Find where the given text appears and provide that cell's center as [X, Y] coordinate. 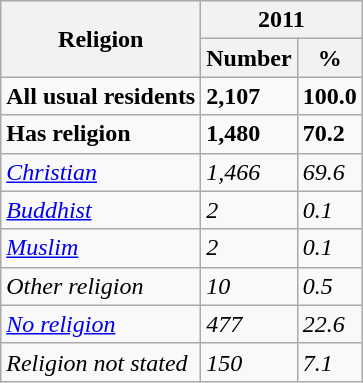
69.6 [330, 172]
1,466 [249, 172]
Has religion [101, 134]
Other religion [101, 286]
Religion not stated [101, 362]
% [330, 58]
22.6 [330, 324]
10 [249, 286]
1,480 [249, 134]
2011 [282, 20]
Buddhist [101, 210]
150 [249, 362]
7.1 [330, 362]
Muslim [101, 248]
2,107 [249, 96]
100.0 [330, 96]
477 [249, 324]
Religion [101, 39]
0.5 [330, 286]
No religion [101, 324]
All usual residents [101, 96]
Christian [101, 172]
70.2 [330, 134]
Number [249, 58]
